For the text-containing cell, return its midpoint in [X, Y] coordinate format. 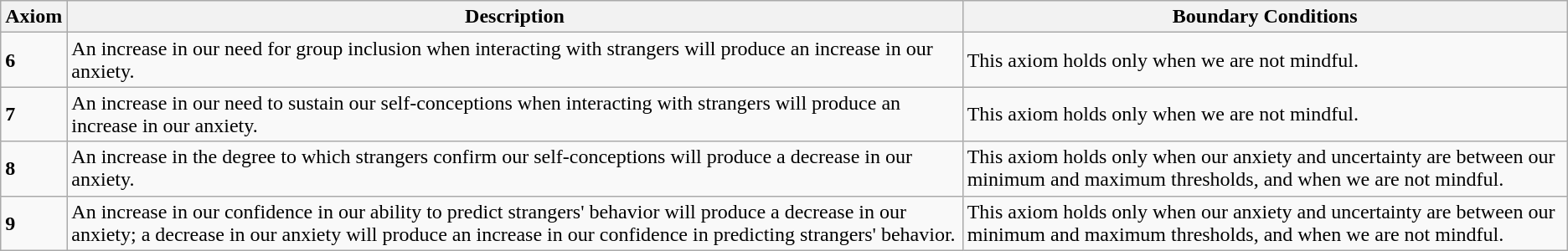
7 [34, 114]
An increase in our need for group inclusion when interacting with strangers will produce an increase in our anxiety. [514, 60]
9 [34, 223]
An increase in our need to sustain our self-conceptions when interacting with strangers will produce an increase in our anxiety. [514, 114]
Axiom [34, 17]
An increase in the degree to which strangers confirm our self-conceptions will produce a decrease in our anxiety. [514, 169]
Description [514, 17]
8 [34, 169]
Boundary Conditions [1265, 17]
6 [34, 60]
